Find where the given text appears and provide that cell's center as [X, Y] coordinate. 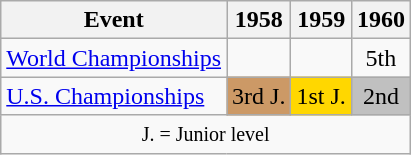
Event [114, 20]
3rd J. [259, 96]
1959 [321, 20]
1960 [380, 20]
U.S. Championships [114, 96]
5th [380, 58]
World Championships [114, 58]
2nd [380, 96]
J. = Junior level [206, 134]
1st J. [321, 96]
1958 [259, 20]
